Search for the cell housing the specified text and yield its [X, Y] center coordinate. 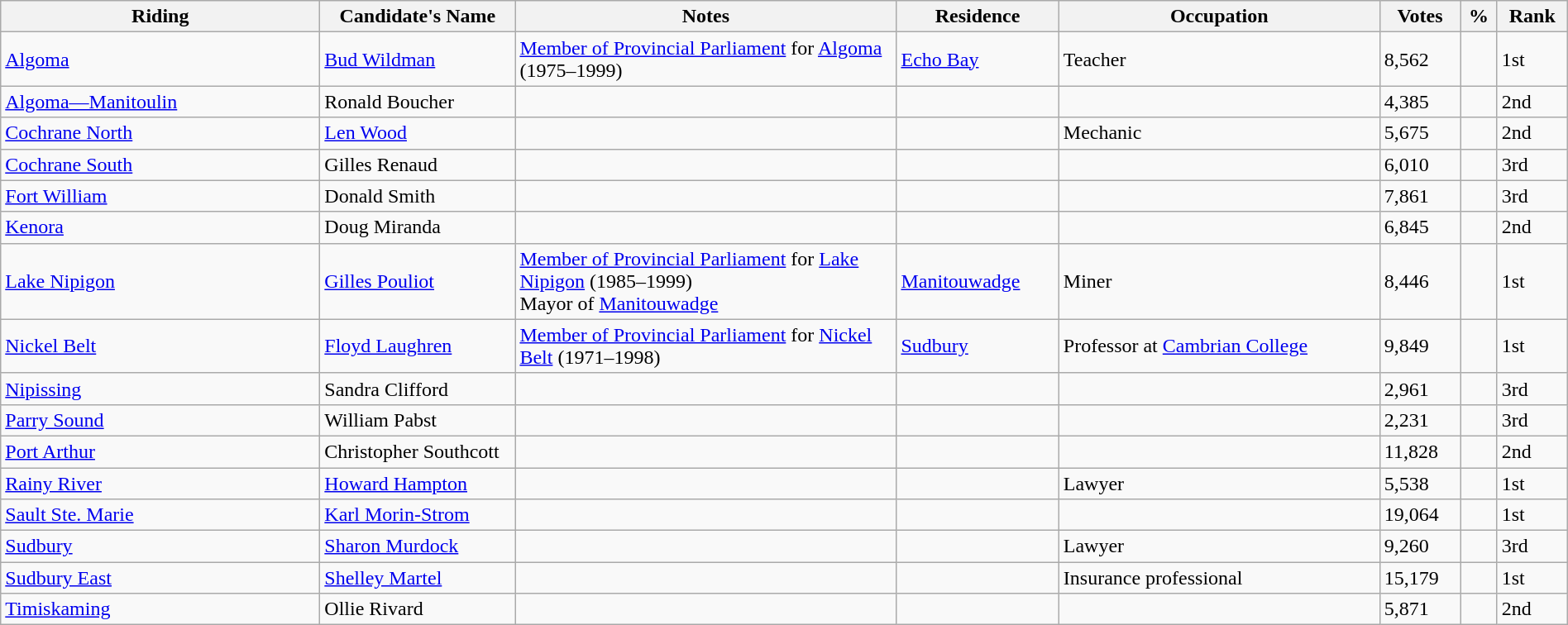
Notes [706, 17]
Timiskaming [160, 609]
Mechanic [1219, 133]
Floyd Laughren [418, 346]
Member of Provincial Parliament for Nickel Belt (1971–1998) [706, 346]
11,828 [1420, 451]
Votes [1420, 17]
2,961 [1420, 389]
Bud Wildman [418, 60]
Fort William [160, 196]
5,538 [1420, 484]
Algoma—Manitoulin [160, 102]
6,845 [1420, 227]
Rank [1532, 17]
Parry Sound [160, 420]
Nickel Belt [160, 346]
Manitouwadge [978, 281]
5,871 [1420, 609]
Member of Provincial Parliament for Algoma (1975–1999) [706, 60]
Port Arthur [160, 451]
Member of Provincial Parliament for Lake Nipigon (1985–1999) Mayor of Manitouwadge [706, 281]
Len Wood [418, 133]
Cochrane North [160, 133]
Gilles Pouliot [418, 281]
Nipissing [160, 389]
2,231 [1420, 420]
Karl Morin-Strom [418, 515]
Christopher Southcott [418, 451]
Howard Hampton [418, 484]
15,179 [1420, 578]
Echo Bay [978, 60]
Rainy River [160, 484]
Teacher [1219, 60]
8,446 [1420, 281]
Ollie Rivard [418, 609]
Lake Nipigon [160, 281]
Cochrane South [160, 165]
Algoma [160, 60]
% [1479, 17]
Kenora [160, 227]
9,849 [1420, 346]
Professor at Cambrian College [1219, 346]
Sandra Clifford [418, 389]
19,064 [1420, 515]
Shelley Martel [418, 578]
Insurance professional [1219, 578]
Ronald Boucher [418, 102]
6,010 [1420, 165]
Gilles Renaud [418, 165]
Sudbury East [160, 578]
Miner [1219, 281]
Donald Smith [418, 196]
Riding [160, 17]
Candidate's Name [418, 17]
8,562 [1420, 60]
5,675 [1420, 133]
Residence [978, 17]
Sharon Murdock [418, 546]
9,260 [1420, 546]
William Pabst [418, 420]
7,861 [1420, 196]
Sault Ste. Marie [160, 515]
Doug Miranda [418, 227]
Occupation [1219, 17]
4,385 [1420, 102]
